Pinpoint the cell where the given text exists, returning its [x, y] midpoint coordinate. 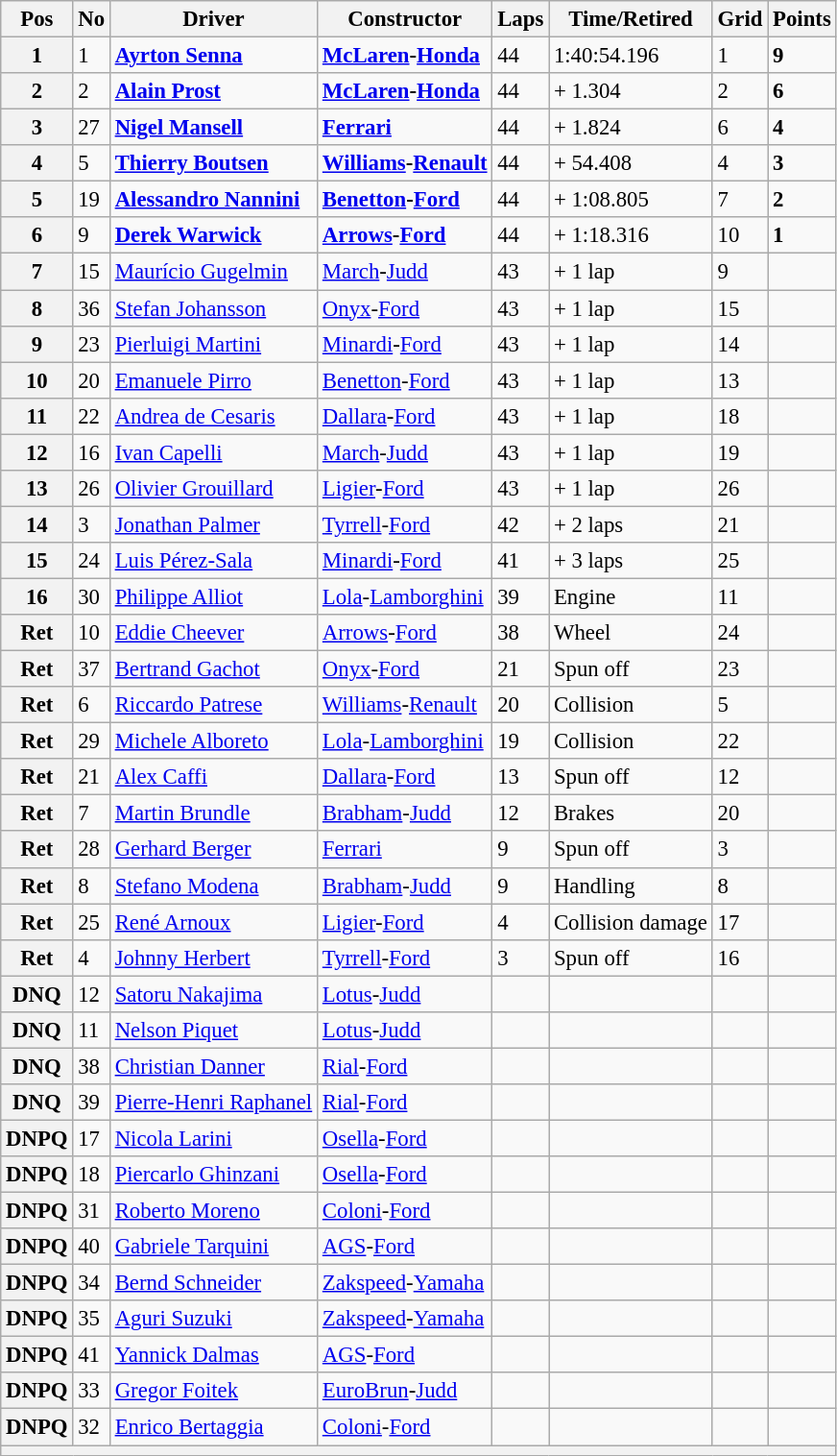
Aguri Suzuki [213, 1319]
Alex Caffi [213, 777]
Olivier Grouillard [213, 489]
35 [91, 1319]
Gabriele Tarquini [213, 1247]
Thierry Boutsen [213, 163]
Nelson Piquet [213, 1031]
EuroBrun-Judd [405, 1392]
+ 2 laps [632, 524]
Jonathan Palmer [213, 524]
Maurício Gugelmin [213, 272]
Gerhard Berger [213, 850]
Laps [520, 19]
Gregor Foitek [213, 1392]
Eddie Cheever [213, 633]
29 [91, 741]
Martin Brundle [213, 813]
Riccardo Patrese [213, 705]
Constructor [405, 19]
Stefano Modena [213, 886]
Points [802, 19]
Time/Retired [632, 19]
+ 1.824 [632, 128]
Engine [632, 596]
33 [91, 1392]
Satoru Nakajima [213, 994]
37 [91, 669]
28 [91, 850]
Handling [632, 886]
Driver [213, 19]
Johnny Herbert [213, 958]
Alain Prost [213, 91]
Ivan Capelli [213, 452]
42 [520, 524]
Pos [36, 19]
Bernd Schneider [213, 1283]
36 [91, 308]
30 [91, 596]
32 [91, 1427]
Philippe Alliot [213, 596]
27 [91, 128]
Yannick Dalmas [213, 1355]
Grid [739, 19]
René Arnoux [213, 922]
Stefan Johansson [213, 308]
+ 3 laps [632, 561]
+ 1:08.805 [632, 200]
40 [91, 1247]
+ 1.304 [632, 91]
Alessandro Nannini [213, 200]
Nicola Larini [213, 1138]
Brakes [632, 813]
Pierre-Henri Raphanel [213, 1103]
31 [91, 1211]
Emanuele Pirro [213, 380]
No [91, 19]
Michele Alboreto [213, 741]
Christian Danner [213, 1066]
Bertrand Gachot [213, 669]
Ayrton Senna [213, 56]
Piercarlo Ghinzani [213, 1175]
34 [91, 1283]
+ 1:18.316 [632, 235]
Enrico Bertaggia [213, 1427]
Andrea de Cesaris [213, 416]
Roberto Moreno [213, 1211]
Derek Warwick [213, 235]
Wheel [632, 633]
Pierluigi Martini [213, 344]
+ 54.408 [632, 163]
1:40:54.196 [632, 56]
Collision damage [632, 922]
Nigel Mansell [213, 128]
Luis Pérez-Sala [213, 561]
